Return [X, Y] of the center of cell containing provided text 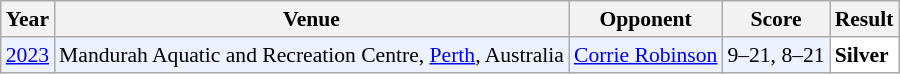
Year [28, 19]
9–21, 8–21 [776, 55]
Score [776, 19]
Result [864, 19]
Opponent [646, 19]
Mandurah Aquatic and Recreation Centre, Perth, Australia [312, 55]
Silver [864, 55]
Corrie Robinson [646, 55]
2023 [28, 55]
Venue [312, 19]
